Return the [X, Y] coordinate for the center point of the cell that contains the specified text.  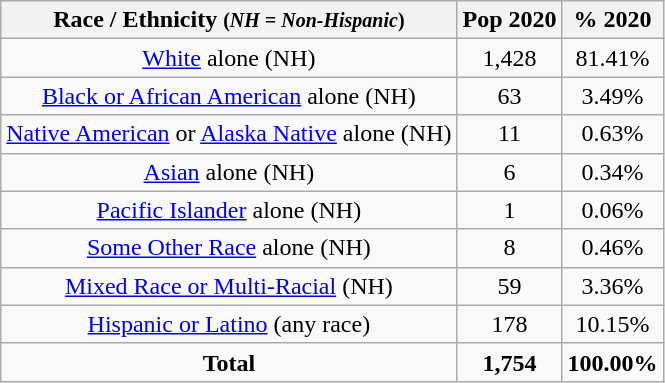
Asian alone (NH) [229, 172]
Pop 2020 [510, 20]
1 [510, 210]
Black or African American alone (NH) [229, 96]
178 [510, 324]
10.15% [612, 324]
Some Other Race alone (NH) [229, 248]
0.34% [612, 172]
81.41% [612, 58]
Pacific Islander alone (NH) [229, 210]
1,754 [510, 362]
6 [510, 172]
3.36% [612, 286]
100.00% [612, 362]
59 [510, 286]
White alone (NH) [229, 58]
Race / Ethnicity (NH = Non-Hispanic) [229, 20]
63 [510, 96]
% 2020 [612, 20]
Total [229, 362]
0.63% [612, 134]
0.46% [612, 248]
0.06% [612, 210]
1,428 [510, 58]
Hispanic or Latino (any race) [229, 324]
3.49% [612, 96]
11 [510, 134]
Mixed Race or Multi-Racial (NH) [229, 286]
Native American or Alaska Native alone (NH) [229, 134]
8 [510, 248]
